Identify which cell holds the provided text, then report its (x, y) central coordinate. 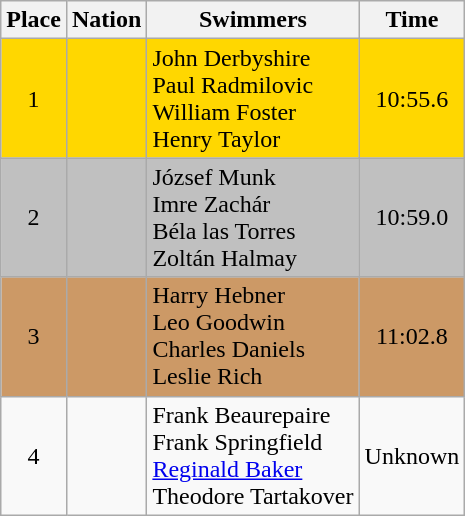
11:02.8 (412, 336)
Nation (106, 20)
10:59.0 (412, 218)
Place (34, 20)
Frank Beaurepaire Frank Springfield Reginald Baker Theodore Tartakover (253, 456)
2 (34, 218)
Harry Hebner Leo Goodwin Charles Daniels Leslie Rich (253, 336)
Swimmers (253, 20)
Unknown (412, 456)
John Derbyshire Paul Radmilovic William Foster Henry Taylor (253, 98)
Time (412, 20)
3 (34, 336)
1 (34, 98)
10:55.6 (412, 98)
4 (34, 456)
József Munk Imre Zachár Béla las Torres Zoltán Halmay (253, 218)
